Locate the cell with the specified text and output its (X, Y) center coordinate. 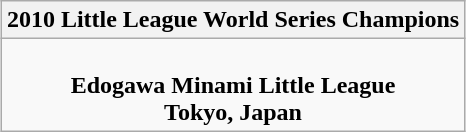
2010 Little League World Series Champions (232, 20)
Edogawa Minami Little League Tokyo, Japan (232, 85)
